Identify which cell holds the provided text, then report its (x, y) central coordinate. 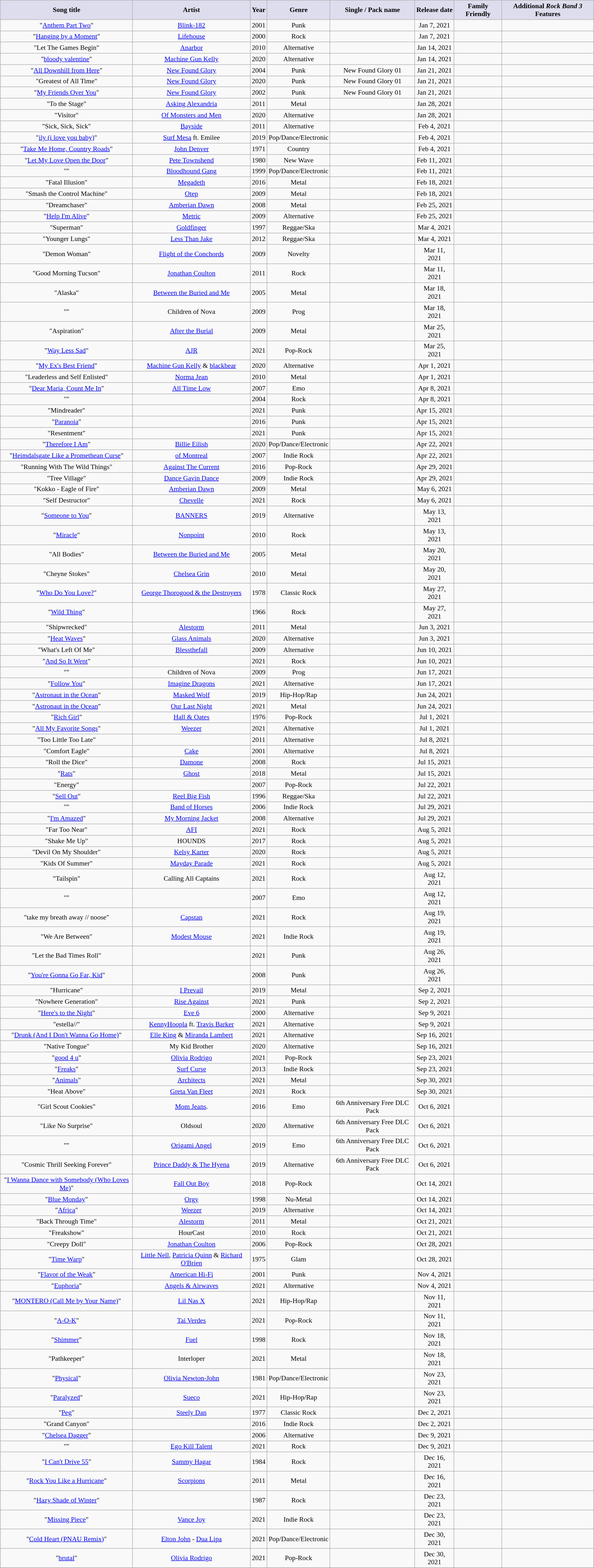
"Running With The Wild Things" (66, 467)
"My Ex's Best Friend" (66, 366)
"Sell Out" (66, 796)
"Roll the Dice" (66, 762)
"Euphoria" (66, 1286)
"Follow You" (66, 684)
"Dreamchaser" (66, 205)
"Good Morning Tucson" (66, 273)
Country (299, 149)
"Tailspin" (66, 879)
Little Nell, Patricia Quinn & Richard O'Brien (191, 1259)
Ego Kill Talent (191, 1447)
"Let My Love Open the Door" (66, 160)
Chelsea Grin (191, 573)
"Native Tongue" (66, 1047)
Norma Jean (191, 377)
1999 (259, 171)
"Chelsea Dagger" (66, 1435)
2012 (259, 239)
"Time Warp" (66, 1259)
"Cold Heart (PNAU Remix)" (66, 1539)
"Nowhere Generation" (66, 1001)
Kelsy Karter (191, 852)
"Rock You Like a Hurricane" (66, 1481)
1975 (259, 1259)
Billie Eilish (191, 444)
"Energy" (66, 785)
Machine Gun Kelly (191, 59)
Asking Alexandria (191, 104)
"Demon Woman" (66, 254)
Genre (299, 10)
"What's Left Of Me" (66, 650)
"Therefore I Am" (66, 444)
Nu-Metal (299, 1199)
Against The Current (191, 467)
"Heimdalsgate Like a Promethean Curse" (66, 455)
"Wild Thing" (66, 612)
Artist (191, 10)
"All My Favorite Songs" (66, 729)
"bloody valentine" (66, 59)
"Paranoia" (66, 422)
"Africa" (66, 1210)
"Who Do You Love?" (66, 593)
1980 (259, 160)
New Wave (299, 160)
Lil Nas X (191, 1301)
Vance Joy (191, 1519)
Imagine Dragons (191, 684)
Mayday Parade (191, 863)
Bayside (191, 126)
"Blue Monday" (66, 1199)
"Help I'm Alive" (66, 216)
"MONTERO (Call Me by Your Name)" (66, 1301)
"Like No Surprise" (66, 1126)
"Far Too Near" (66, 830)
Reel Big Fish (191, 796)
Of Monsters and Men (191, 115)
Less Than Jake (191, 239)
"Miracle" (66, 535)
AJR (191, 350)
Nonpoint (191, 535)
"estella//" (66, 1024)
Eve 6 (191, 1013)
"Rats" (66, 773)
KennyHoopla ft. Travis Barker (191, 1024)
"Hurricane" (66, 990)
"Freaks" (66, 1069)
"Greatest of All Time" (66, 81)
"Leaderless and Self Enlisted" (66, 377)
Blink-182 (191, 25)
Modest Mouse (191, 936)
Architects (191, 1080)
Origami Angel (191, 1145)
"Heat Waves" (66, 639)
Ghost (191, 773)
Olivia Newton-John (191, 1378)
"Dear Maria, Count Me In" (66, 388)
Lifehouse (191, 37)
"Smash the Control Machine" (66, 194)
"We Are Between" (66, 936)
"Physical" (66, 1378)
Scorpions (191, 1481)
My Kid Brother (191, 1047)
American Hi-Fi (191, 1275)
"Grand Canyon" (66, 1424)
"Girl Scout Cookies" (66, 1107)
Elton John - Dua Lipa (191, 1539)
Otep (191, 194)
2017 (259, 841)
"Tree Village" (66, 478)
Hall & Oates (191, 717)
"Sick, Sick, Sick" (66, 126)
"Anthem Part Two" (66, 25)
My Morning Jacket (191, 819)
AFI (191, 830)
"Let The Games Begin" (66, 48)
Surf Mesa ft. Emilee (191, 138)
Sueco (191, 1397)
"Comfort Eagle" (66, 751)
"Aspiration" (66, 331)
Oldsoul (191, 1126)
"Drunk (And I Don't Wanna Go Home)" (66, 1035)
"Visitor" (66, 115)
Dance Gavin Dance (191, 478)
HOUNDS (191, 841)
"All Bodies" (66, 554)
All Time Low (191, 388)
"Younger Lungs" (66, 239)
"Superman" (66, 227)
Band of Horses (191, 807)
Elle King & Miranda Lambert (191, 1035)
"Here's to the Night" (66, 1013)
"Hazy Shade of Winter" (66, 1500)
"Devil On My Shoulder" (66, 852)
Cake (191, 751)
Greta Van Fleet (191, 1091)
"Peg" (66, 1413)
"Mindreader" (66, 411)
"Way Less Sad" (66, 350)
Masked Wolf (191, 695)
1971 (259, 149)
Fuel (191, 1339)
Chevelle (191, 501)
Angels & Airwaves (191, 1286)
Single / Pack name (372, 10)
I Prevail (191, 990)
Rise Against (191, 1001)
Goldfinger (191, 227)
"Fatal Illusion" (66, 183)
"Kids Of Summer" (66, 863)
Family Friendly (478, 10)
"All Downhill from Here" (66, 70)
Machine Gun Kelly & blackbear (191, 366)
Novelty (299, 254)
Glass Animals (191, 639)
After the Burial (191, 331)
Prince Daddy & The Hyena (191, 1165)
"Self Destructor" (66, 501)
Metric (191, 216)
1978 (259, 593)
"Let the Bad Times Roll" (66, 956)
Capstan (191, 917)
Sammy Hagar (191, 1462)
Interloper (191, 1359)
"Paralyzed" (66, 1397)
John Denver (191, 149)
"ily (i love you baby)" (66, 138)
"Missing Piece" (66, 1519)
1981 (259, 1378)
"Heat Above" (66, 1091)
"My Friends Over You" (66, 93)
2013 (259, 1069)
HourCast (191, 1233)
Release date (434, 10)
Song title (66, 10)
"To the Stage" (66, 104)
Pete Townshend (191, 160)
Bloodhound Gang (191, 171)
"Alaska" (66, 293)
"Back Through Time" (66, 1222)
1996 (259, 796)
"I'm Amazed" (66, 819)
Megadeth (191, 183)
Orgy (191, 1199)
"Hanging by a Moment" (66, 37)
"Creepy Doll" (66, 1244)
Fall Out Boy (191, 1183)
"good 4 u" (66, 1058)
1987 (259, 1500)
Flight of the Conchords (191, 254)
"Rich Girl" (66, 717)
Year (259, 10)
Tai Verdes (191, 1320)
"Shipwrecked" (66, 627)
"I Can't Drive 55" (66, 1462)
Our Last Night (191, 706)
"Cosmic Thrill Seeking Forever" (66, 1165)
BANNERS (191, 515)
1977 (259, 1413)
2002 (259, 93)
"Pathkeeper" (66, 1359)
"Kokko - Eagle of Fire" (66, 489)
"Someone to You" (66, 515)
of Montreal (191, 455)
Anarbor (191, 48)
1984 (259, 1462)
Calling All Captains (191, 879)
"I Wanna Dance with Somebody (Who Loves Me)" (66, 1183)
Glam (299, 1259)
"Resentment" (66, 433)
"Take Me Home, Country Roads" (66, 149)
Additional Rock Band 3 Features (548, 10)
"Flavor of the Weak" (66, 1275)
"Freakshow" (66, 1233)
"take my breath away // noose" (66, 917)
Surf Curse (191, 1069)
"And So It Went" (66, 661)
1976 (259, 717)
Mom Jeans. (191, 1107)
"Too Little Too Late" (66, 740)
Damone (191, 762)
"Shake Me Up" (66, 841)
Blessthefall (191, 650)
George Thorogood & the Destroyers (191, 593)
"brutal" (66, 1558)
"A-O-K" (66, 1320)
"Animals" (66, 1080)
"Cheyne Stokes" (66, 573)
1966 (259, 612)
1997 (259, 227)
"Shimmer" (66, 1339)
Steely Dan (191, 1413)
"You're Gonna Go Far, Kid" (66, 975)
